Detect which cell encompasses the target text, then output its [x, y] center coordinate. 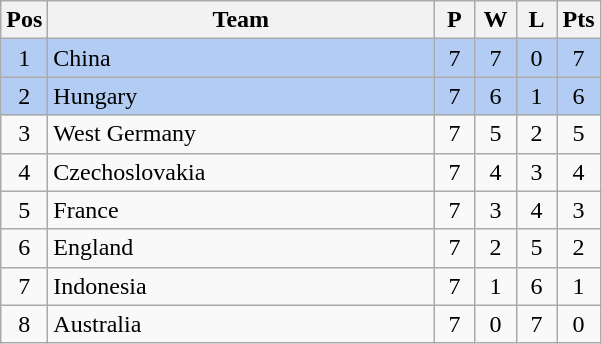
8 [24, 324]
Pts [578, 20]
P [454, 20]
W [496, 20]
France [241, 210]
West Germany [241, 134]
L [536, 20]
Hungary [241, 96]
Australia [241, 324]
Czechoslovakia [241, 172]
Pos [24, 20]
England [241, 248]
Indonesia [241, 286]
China [241, 58]
Team [241, 20]
